Return [x, y] of the center of cell containing provided text 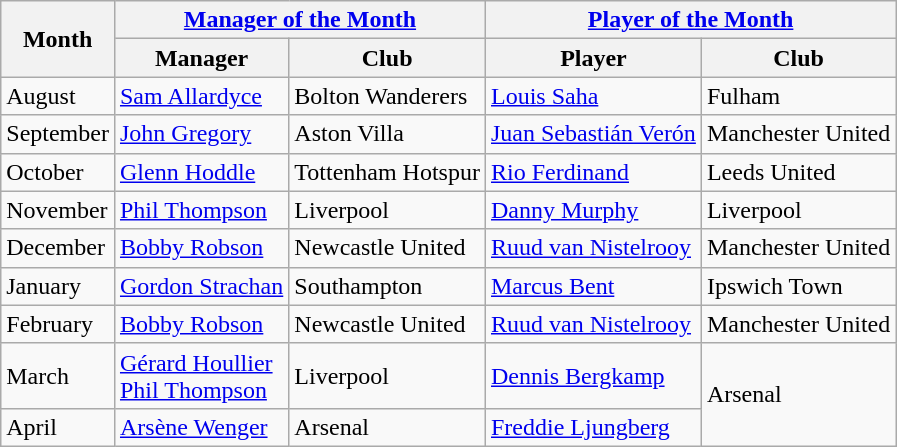
Arsène Wenger [201, 427]
Juan Sebastián Verón [593, 134]
Bolton Wanderers [388, 96]
Marcus Bent [593, 286]
Tottenham Hotspur [388, 172]
Month [58, 39]
December [58, 248]
Manager [201, 58]
Phil Thompson [201, 210]
March [58, 376]
Danny Murphy [593, 210]
Player of the Month [690, 20]
Dennis Bergkamp [593, 376]
Gordon Strachan [201, 286]
September [58, 134]
Glenn Hoddle [201, 172]
Ipswich Town [798, 286]
April [58, 427]
Player [593, 58]
Rio Ferdinand [593, 172]
February [58, 324]
Southampton [388, 286]
Freddie Ljungberg [593, 427]
October [58, 172]
Aston Villa [388, 134]
Fulham [798, 96]
Sam Allardyce [201, 96]
Manager of the Month [300, 20]
November [58, 210]
Leeds United [798, 172]
Gérard Houllier Phil Thompson [201, 376]
August [58, 96]
January [58, 286]
Louis Saha [593, 96]
John Gregory [201, 134]
